Return the [x, y] coordinate for the center point of the cell that contains the specified text.  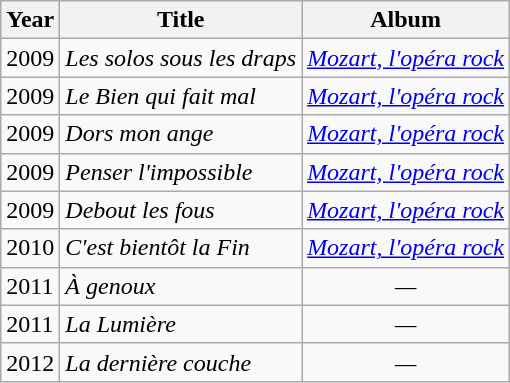
Dors mon ange [181, 134]
La Lumière [181, 324]
C'est bientôt la Fin [181, 248]
2010 [30, 248]
La dernière couche [181, 362]
Le Bien qui fait mal [181, 96]
À genoux [181, 286]
Debout les fous [181, 210]
Les solos sous les draps [181, 58]
Year [30, 20]
2012 [30, 362]
Penser l'impossible [181, 172]
Album [406, 20]
Title [181, 20]
